Return (x, y) of the center of cell containing provided text 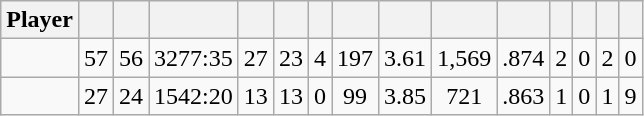
3.61 (406, 58)
23 (290, 58)
197 (356, 58)
57 (96, 58)
3277:35 (194, 58)
4 (320, 58)
56 (132, 58)
1542:20 (194, 96)
24 (132, 96)
1,569 (464, 58)
3.85 (406, 96)
99 (356, 96)
.863 (524, 96)
.874 (524, 58)
9 (630, 96)
Player (40, 20)
721 (464, 96)
